Scan for the cell matching the given text and deliver its (X, Y) coordinate at center. 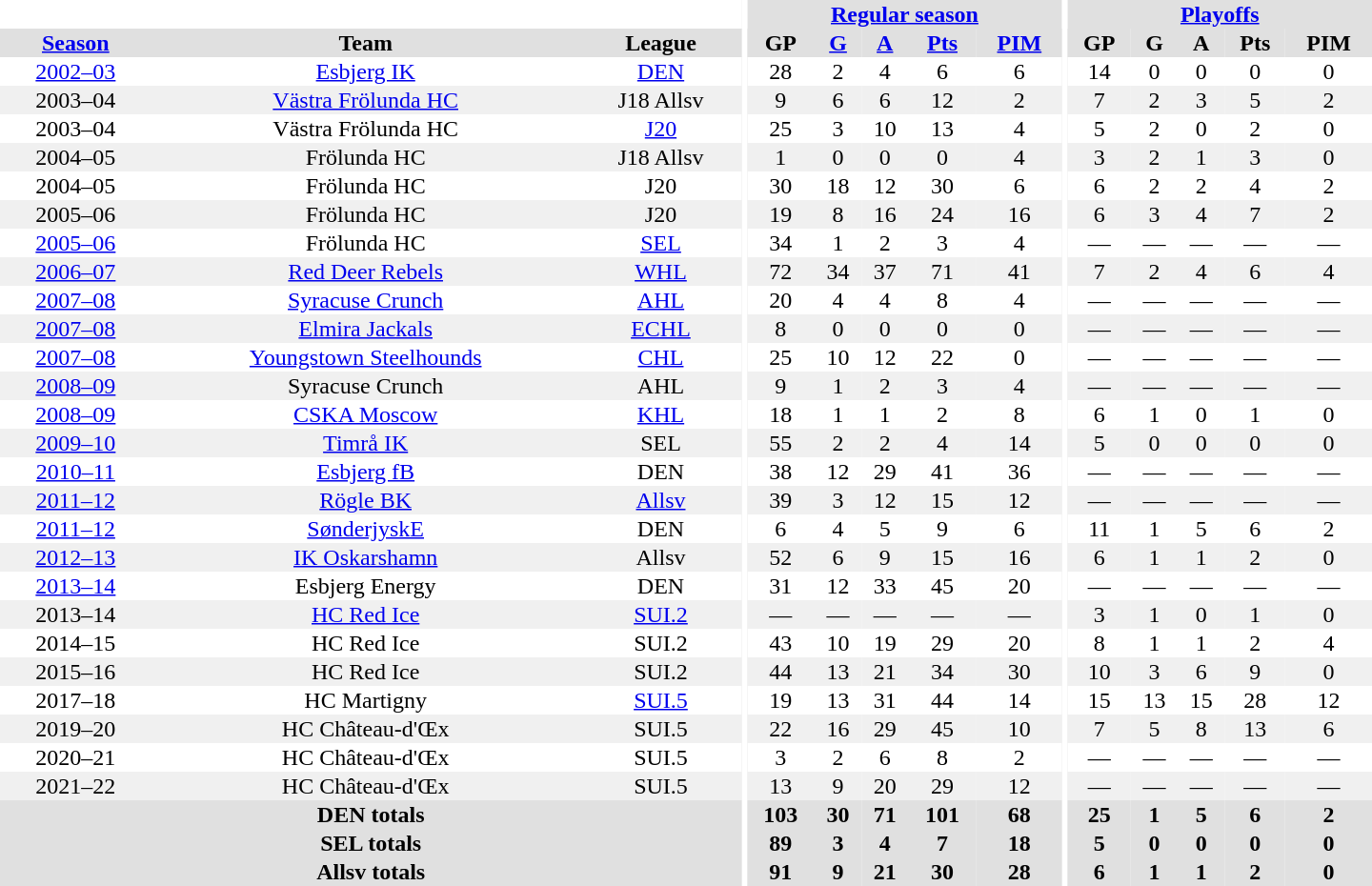
CSKA Moscow (366, 414)
2020–21 (76, 757)
24 (941, 214)
103 (781, 815)
Youngstown Steelhounds (366, 357)
52 (781, 557)
Elmira Jackals (366, 329)
33 (884, 586)
91 (781, 872)
Team (366, 43)
2019–20 (76, 729)
2010–11 (76, 472)
2009–10 (76, 443)
SEL totals (371, 843)
Red Deer Rebels (366, 272)
2017–18 (76, 700)
DEN totals (371, 815)
WHL (661, 272)
68 (1019, 815)
Esbjerg Energy (366, 586)
37 (884, 272)
2006–07 (76, 272)
Esbjerg IK (366, 71)
11 (1100, 529)
2002–03 (76, 71)
38 (781, 472)
ECHL (661, 329)
55 (781, 443)
43 (781, 643)
2014–15 (76, 643)
101 (941, 815)
2021–22 (76, 786)
HC Martigny (366, 700)
36 (1019, 472)
Allsv totals (371, 872)
72 (781, 272)
2015–16 (76, 672)
39 (781, 500)
IK Oskarshamn (366, 557)
Rögle BK (366, 500)
Regular season (905, 14)
2012–13 (76, 557)
CHL (661, 357)
Timrå IK (366, 443)
Playoffs (1220, 14)
Season (76, 43)
89 (781, 843)
Esbjerg fB (366, 472)
SønderjyskE (366, 529)
KHL (661, 414)
League (661, 43)
